Return [X, Y] of the center of cell containing provided text 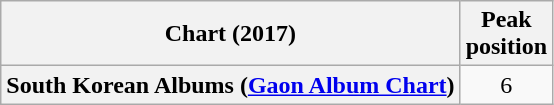
Peakposition [506, 34]
Chart (2017) [230, 34]
6 [506, 85]
South Korean Albums (Gaon Album Chart) [230, 85]
